Detect which cell encompasses the target text, then output its [X, Y] center coordinate. 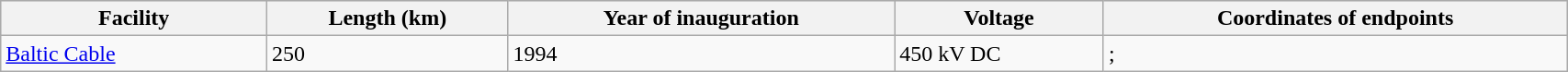
Baltic Cable [134, 54]
; [1335, 54]
Coordinates of endpoints [1335, 18]
Length (km) [388, 18]
Year of inauguration [702, 18]
250 [388, 54]
1994 [702, 54]
Voltage [999, 18]
450 kV DC [999, 54]
Facility [134, 18]
